Pinpoint the cell where the given text exists, returning its [x, y] midpoint coordinate. 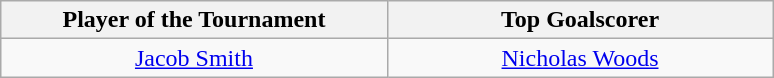
Nicholas Woods [580, 58]
Player of the Tournament [194, 20]
Jacob Smith [194, 58]
Top Goalscorer [580, 20]
